Capture the cell that displays the provided text and extract its [x, y] central coordinate. 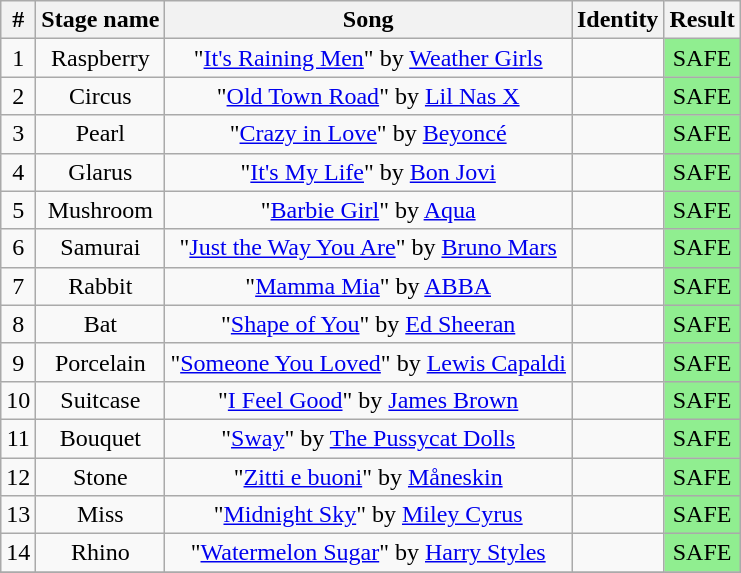
"Watermelon Sugar" by Harry Styles [368, 553]
"It's Raining Men" by Weather Girls [368, 58]
"Mamma Mia" by ABBA [368, 286]
Result [702, 20]
5 [18, 210]
Pearl [100, 134]
"It's My Life" by Bon Jovi [368, 172]
3 [18, 134]
Identity [618, 20]
9 [18, 362]
11 [18, 438]
6 [18, 248]
Stone [100, 477]
"Just the Way You Are" by Bruno Mars [368, 248]
Rabbit [100, 286]
14 [18, 553]
"Crazy in Love" by Beyoncé [368, 134]
Samurai [100, 248]
Bat [100, 324]
Circus [100, 96]
7 [18, 286]
Stage name [100, 20]
Raspberry [100, 58]
1 [18, 58]
Porcelain [100, 362]
"Shape of You" by Ed Sheeran [368, 324]
Miss [100, 515]
"Barbie Girl" by Aqua [368, 210]
Suitcase [100, 400]
12 [18, 477]
10 [18, 400]
Mushroom [100, 210]
"Sway" by The Pussycat Dolls [368, 438]
"I Feel Good" by James Brown [368, 400]
"Old Town Road" by Lil Nas X [368, 96]
# [18, 20]
8 [18, 324]
13 [18, 515]
4 [18, 172]
"Someone You Loved" by Lewis Capaldi [368, 362]
Bouquet [100, 438]
Glarus [100, 172]
"Midnight Sky" by Miley Cyrus [368, 515]
Rhino [100, 553]
"Zitti e buoni" by Måneskin [368, 477]
Song [368, 20]
2 [18, 96]
